Provide the [x, y] coordinate of the cell's center where the given text is located.  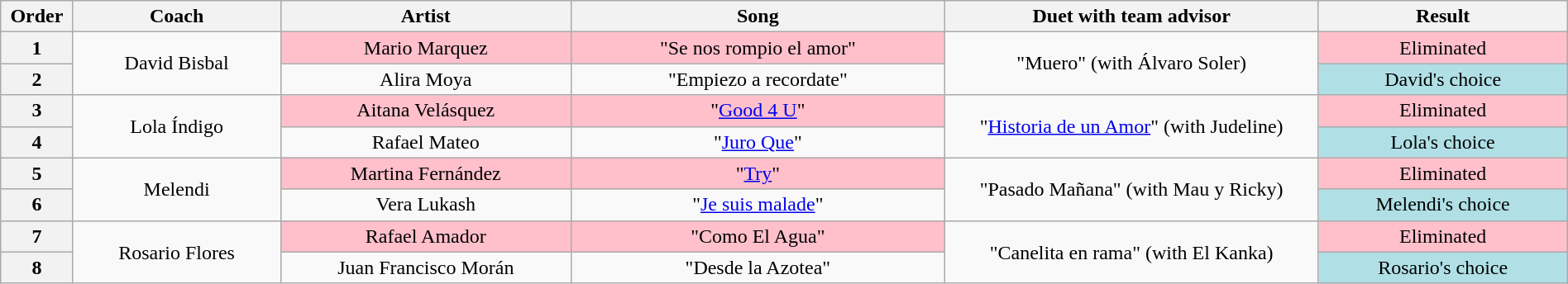
8 [36, 267]
"Pasado Mañana" (with Mau y Ricky) [1131, 189]
"Je suis malade" [758, 205]
"Juro Que" [758, 142]
David Bisbal [177, 64]
Lola Índigo [177, 126]
Artist [425, 17]
Coach [177, 17]
"Desde la Azotea" [758, 267]
2 [36, 79]
Melendi [177, 189]
3 [36, 111]
Rafael Amador [425, 236]
6 [36, 205]
Melendi's choice [1442, 205]
"Good 4 U" [758, 111]
Lola's choice [1442, 142]
7 [36, 236]
"Empiezo a recordate" [758, 79]
Duet with team advisor [1131, 17]
Vera Lukash [425, 205]
"Historia de un Amor" (with Judeline) [1131, 126]
Order [36, 17]
Alira Moya [425, 79]
4 [36, 142]
Juan Francisco Morán [425, 267]
Mario Marquez [425, 48]
"Se nos rompio el amor" [758, 48]
Martina Fernández [425, 173]
5 [36, 173]
"Try" [758, 173]
Rosario's choice [1442, 267]
David's choice [1442, 79]
Aitana Velásquez [425, 111]
Result [1442, 17]
"Muero" (with Álvaro Soler) [1131, 64]
Song [758, 17]
Rosario Flores [177, 252]
Rafael Mateo [425, 142]
1 [36, 48]
"Como El Agua" [758, 236]
"Canelita en rama" (with El Kanka) [1131, 252]
